Pinpoint the cell where the given text exists, returning its [x, y] midpoint coordinate. 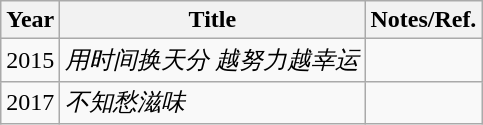
Year [30, 20]
2015 [30, 60]
2017 [30, 102]
Title [212, 20]
Notes/Ref. [424, 20]
不知愁滋味 [212, 102]
用时间换天分 越努力越幸运 [212, 60]
